Pinpoint the cell where the given text exists, returning its [x, y] midpoint coordinate. 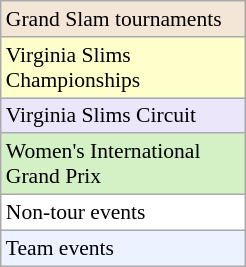
Women's International Grand Prix [124, 164]
Team events [124, 248]
Non-tour events [124, 213]
Virginia Slims Championships [124, 68]
Grand Slam tournaments [124, 19]
Virginia Slims Circuit [124, 116]
